Determine the [x, y] coordinate at the center of the cell enclosing the given text.  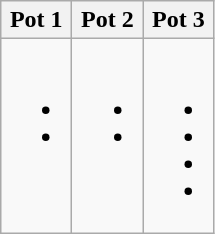
Pot 3 [178, 20]
Pot 2 [108, 20]
Pot 1 [36, 20]
